Pinpoint the cell where the given text exists, returning its [X, Y] midpoint coordinate. 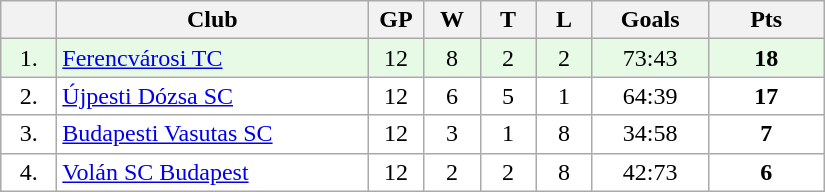
Pts [766, 20]
T [508, 20]
3. [29, 134]
73:43 [650, 58]
17 [766, 96]
Újpesti Dózsa SC [212, 96]
18 [766, 58]
Club [212, 20]
Ferencvárosi TC [212, 58]
Goals [650, 20]
Volán SC Budapest [212, 172]
5 [508, 96]
3 [452, 134]
GP [396, 20]
1. [29, 58]
64:39 [650, 96]
Budapesti Vasutas SC [212, 134]
4. [29, 172]
42:73 [650, 172]
W [452, 20]
34:58 [650, 134]
2. [29, 96]
L [564, 20]
7 [766, 134]
